Output the [x, y] coordinate of the center of the cell containing the given text.  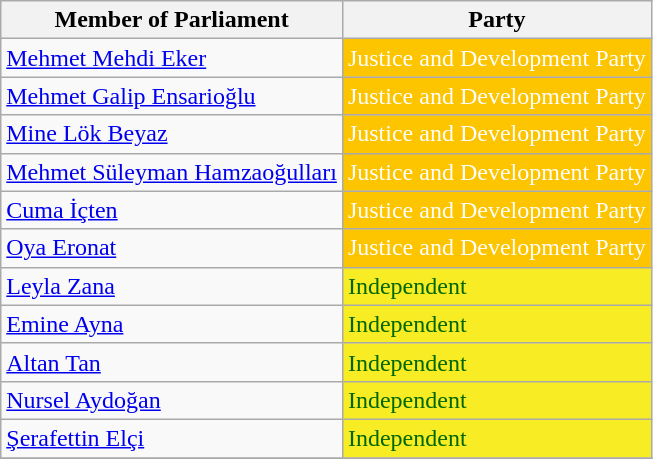
Oya Eronat [172, 248]
Şerafettin Elçi [172, 438]
Nursel Aydoğan [172, 400]
Mehmet Mehdi Eker [172, 58]
Leyla Zana [172, 286]
Mehmet Süleyman Hamzaoğulları [172, 172]
Party [496, 20]
Mehmet Galip Ensarioğlu [172, 96]
Emine Ayna [172, 324]
Altan Tan [172, 362]
Member of Parliament [172, 20]
Mine Lök Beyaz [172, 134]
Cuma İçten [172, 210]
